Capture the cell that displays the provided text and extract its [X, Y] central coordinate. 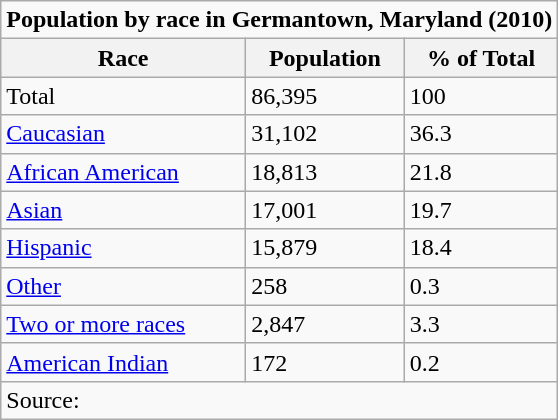
Other [124, 286]
Race [124, 58]
18,813 [326, 172]
Caucasian [124, 134]
86,395 [326, 96]
3.3 [481, 324]
15,879 [326, 248]
21.8 [481, 172]
% of Total [481, 58]
Source: [280, 400]
19.7 [481, 210]
0.2 [481, 362]
Total [124, 96]
American Indian [124, 362]
African American [124, 172]
258 [326, 286]
18.4 [481, 248]
17,001 [326, 210]
Population by race in Germantown, Maryland (2010) [280, 20]
Two or more races [124, 324]
36.3 [481, 134]
172 [326, 362]
100 [481, 96]
31,102 [326, 134]
0.3 [481, 286]
Asian [124, 210]
Population [326, 58]
2,847 [326, 324]
Hispanic [124, 248]
